Identify which cell holds the provided text, then report its (X, Y) central coordinate. 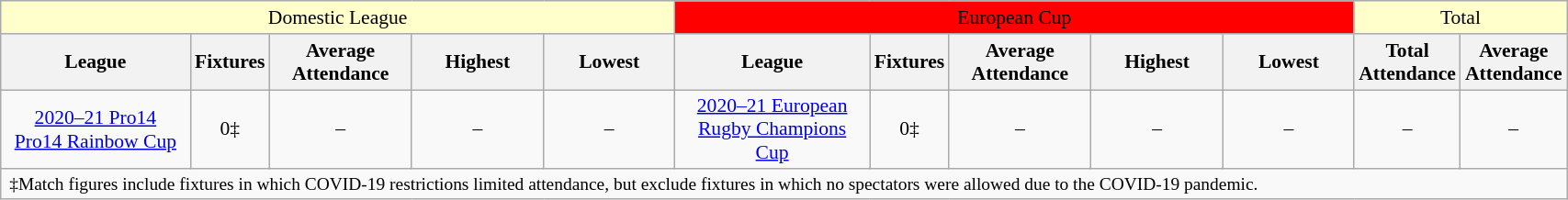
Domestic League (338, 17)
Total Attendance (1407, 62)
2020–21 European Rugby Champions Cup (772, 130)
2020–21 Pro14 Pro14 Rainbow Cup (96, 130)
Total (1461, 17)
European Cup (1014, 17)
